Provide the (x, y) coordinate of the cell's center where the given text is located.  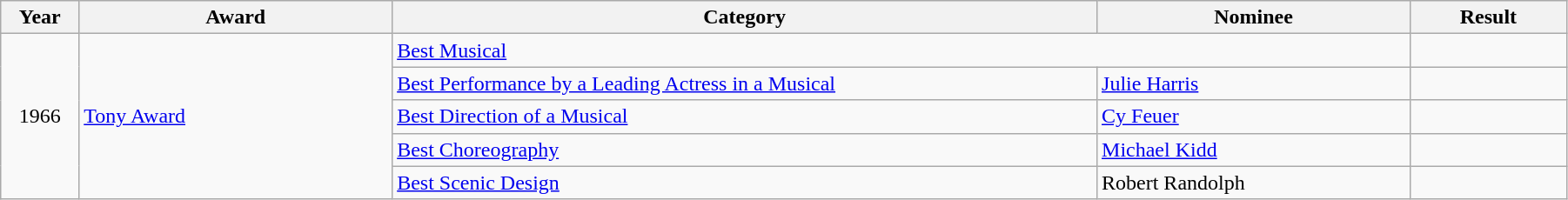
Tony Award (236, 117)
Best Musical (901, 50)
Nominee (1254, 17)
Award (236, 17)
Robert Randolph (1254, 183)
Michael Kidd (1254, 150)
Best Choreography (745, 150)
Year (40, 17)
Result (1488, 17)
Best Performance by a Leading Actress in a Musical (745, 83)
1966 (40, 117)
Cy Feuer (1254, 117)
Best Scenic Design (745, 183)
Category (745, 17)
Best Direction of a Musical (745, 117)
Julie Harris (1254, 83)
